Provide the (x, y) coordinate of the cell's center where the given text is located.  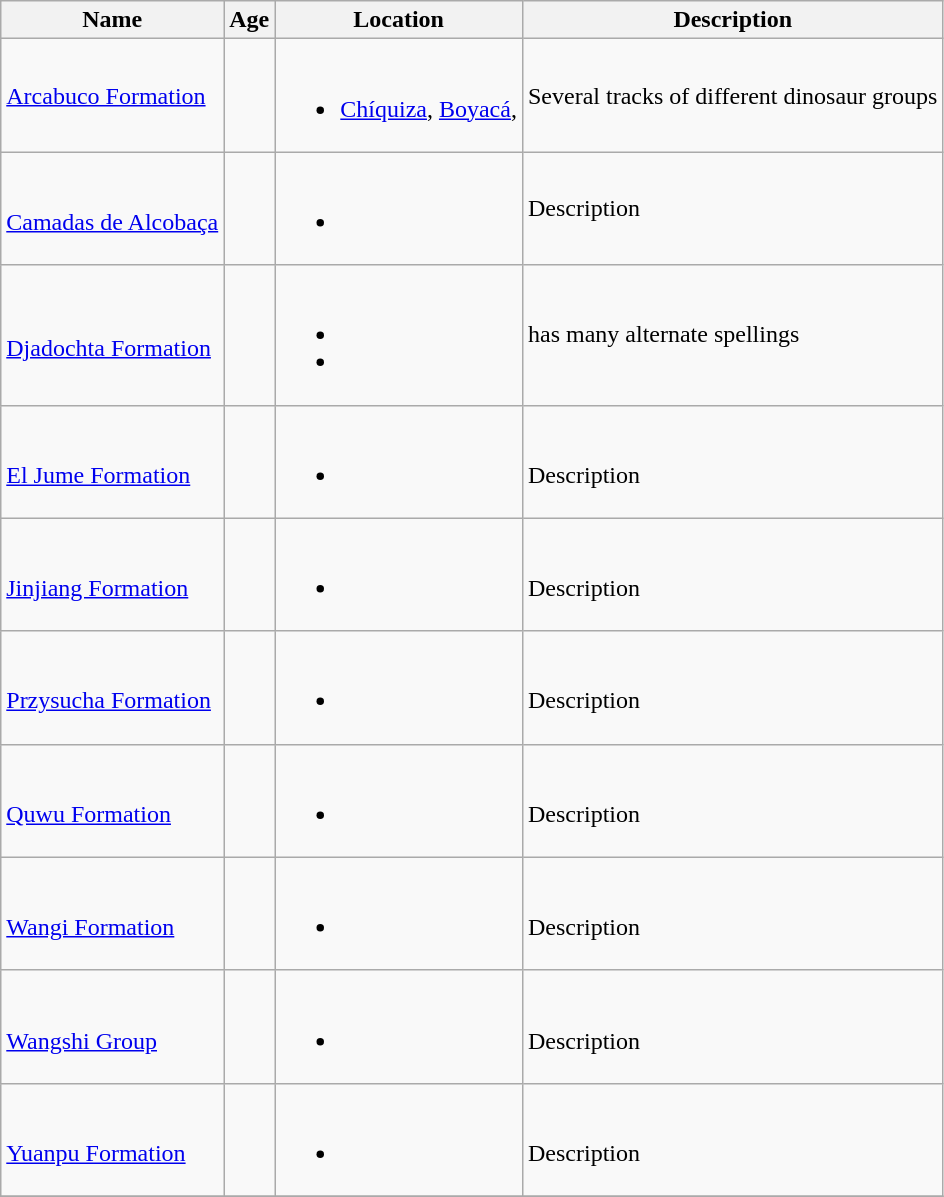
Several tracks of different dinosaur groups (732, 96)
Wangi Formation (112, 914)
has many alternate spellings (732, 335)
Arcabuco Formation (112, 96)
El Jume Formation (112, 462)
Quwu Formation (112, 800)
Age (250, 20)
Name (112, 20)
Yuanpu Formation (112, 1140)
Chíquiza, Boyacá, (399, 96)
Wangshi Group (112, 1026)
Location (399, 20)
Jinjiang Formation (112, 574)
Djadochta Formation (112, 335)
Camadas de Alcobaça (112, 208)
Przysucha Formation (112, 688)
